For the text-containing cell, return its midpoint in [x, y] coordinate format. 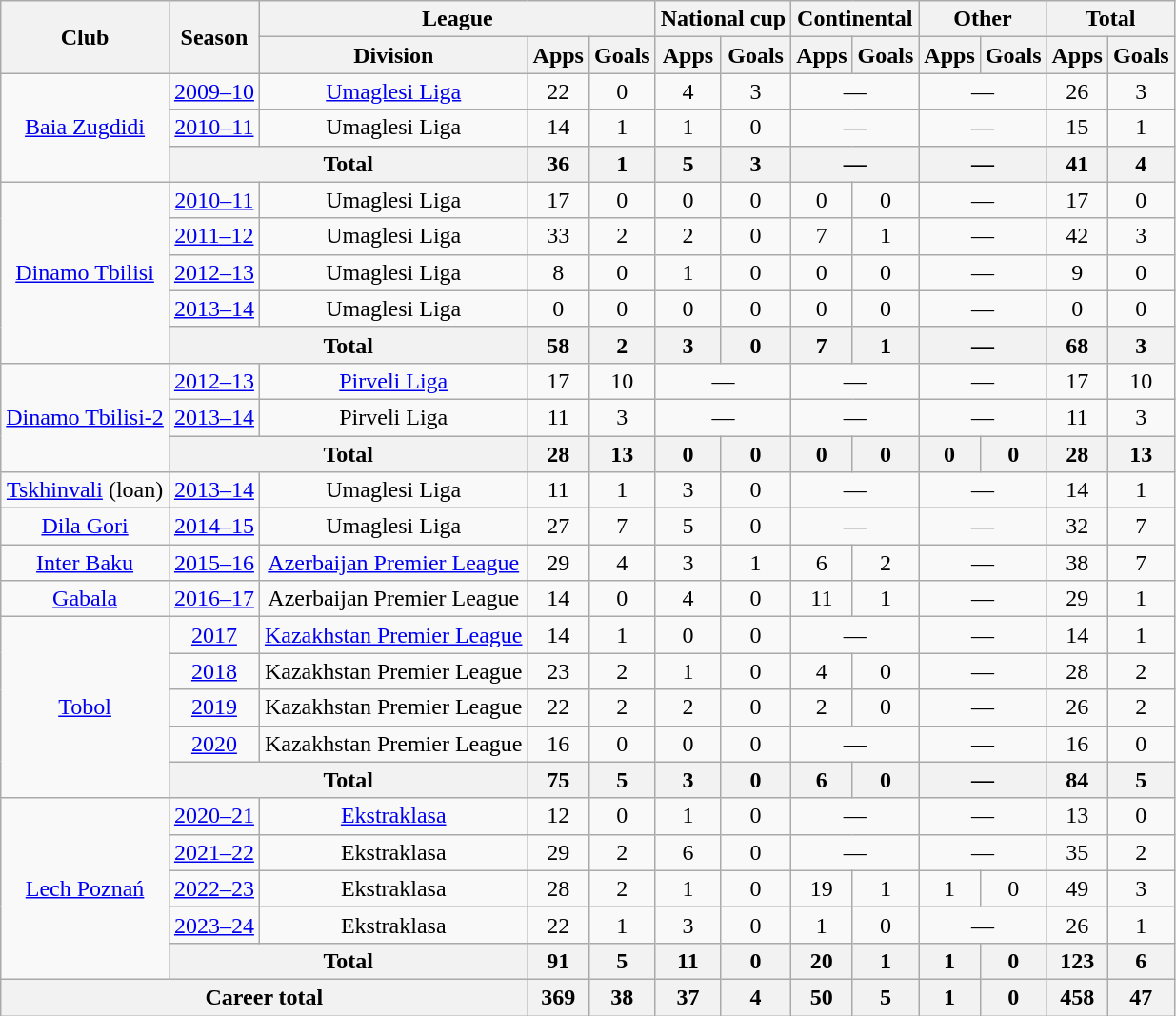
458 [1077, 997]
National cup [723, 19]
Season [213, 37]
Tobol [86, 707]
12 [558, 816]
41 [1077, 164]
Club [86, 37]
Baia Zugdidi [86, 128]
2014–15 [213, 527]
Other [983, 19]
19 [822, 888]
Tskhinvali (loan) [86, 490]
27 [558, 527]
Dinamo Tbilisi-2 [86, 417]
Lech Poznań [86, 888]
49 [1077, 888]
2009–10 [213, 91]
2017 [213, 635]
League [457, 19]
23 [558, 671]
42 [1077, 236]
68 [1077, 345]
2011–12 [213, 236]
36 [558, 164]
2019 [213, 707]
50 [822, 997]
58 [558, 345]
369 [558, 997]
84 [1077, 780]
2016–17 [213, 599]
2020–21 [213, 816]
Career total [265, 997]
Division [393, 55]
9 [1077, 272]
35 [1077, 852]
2015–16 [213, 563]
2020 [213, 744]
33 [558, 236]
37 [688, 997]
Dinamo Tbilisi [86, 272]
8 [558, 272]
15 [1077, 128]
91 [558, 961]
Inter Baku [86, 563]
2018 [213, 671]
123 [1077, 961]
75 [558, 780]
Continental [855, 19]
2021–22 [213, 852]
20 [822, 961]
Dila Gori [86, 527]
Gabala [86, 599]
2022–23 [213, 888]
32 [1077, 527]
2023–24 [213, 925]
47 [1141, 997]
